From the cell containing the given text, extract its center point as (X, Y) coordinate. 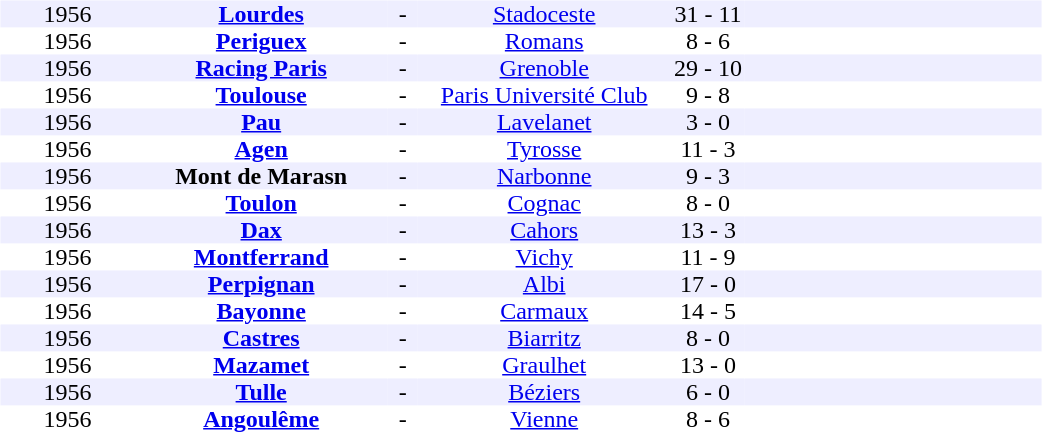
Cahors (544, 230)
Dax (261, 230)
Vienne (544, 420)
17 - 0 (708, 284)
Grenoble (544, 68)
Béziers (544, 392)
Cognac (544, 204)
Agen (261, 150)
9 - 3 (708, 176)
Romans (544, 42)
Angoulême (261, 420)
Castres (261, 338)
13 - 0 (708, 366)
3 - 0 (708, 122)
29 - 10 (708, 68)
Tyrosse (544, 150)
Paris Université Club (544, 96)
31 - 11 (708, 14)
Toulouse (261, 96)
Biarritz (544, 338)
Racing Paris (261, 68)
Lavelanet (544, 122)
Perpignan (261, 284)
13 - 3 (708, 230)
6 - 0 (708, 392)
Mont de Marasn (261, 176)
Periguex (261, 42)
Montferrand (261, 258)
14 - 5 (708, 312)
Toulon (261, 204)
Carmaux (544, 312)
Narbonne (544, 176)
Albi (544, 284)
Lourdes (261, 14)
Bayonne (261, 312)
Pau (261, 122)
11 - 9 (708, 258)
11 - 3 (708, 150)
Mazamet (261, 366)
Tulle (261, 392)
Graulhet (544, 366)
9 - 8 (708, 96)
Stadoceste (544, 14)
Vichy (544, 258)
